Capture the cell that displays the provided text and extract its (x, y) central coordinate. 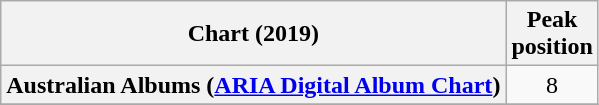
Peakposition (552, 34)
8 (552, 85)
Australian Albums (ARIA Digital Album Chart) (254, 85)
Chart (2019) (254, 34)
